Pinpoint the cell where the given text exists, returning its (X, Y) midpoint coordinate. 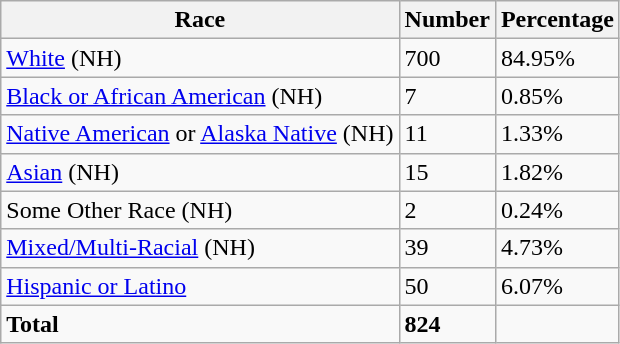
7 (447, 96)
6.07% (557, 286)
11 (447, 134)
1.33% (557, 134)
824 (447, 324)
700 (447, 58)
15 (447, 172)
50 (447, 286)
2 (447, 210)
39 (447, 248)
Hispanic or Latino (200, 286)
Asian (NH) (200, 172)
Percentage (557, 20)
84.95% (557, 58)
0.24% (557, 210)
Number (447, 20)
Mixed/Multi-Racial (NH) (200, 248)
1.82% (557, 172)
0.85% (557, 96)
Race (200, 20)
White (NH) (200, 58)
Black or African American (NH) (200, 96)
Total (200, 324)
Some Other Race (NH) (200, 210)
4.73% (557, 248)
Native American or Alaska Native (NH) (200, 134)
